Scan for the cell matching the given text and deliver its [X, Y] coordinate at center. 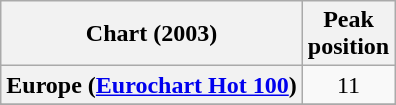
Chart (2003) [152, 34]
Peakposition [348, 34]
11 [348, 85]
Europe (Eurochart Hot 100) [152, 85]
